Detect which cell encompasses the target text, then output its (X, Y) center coordinate. 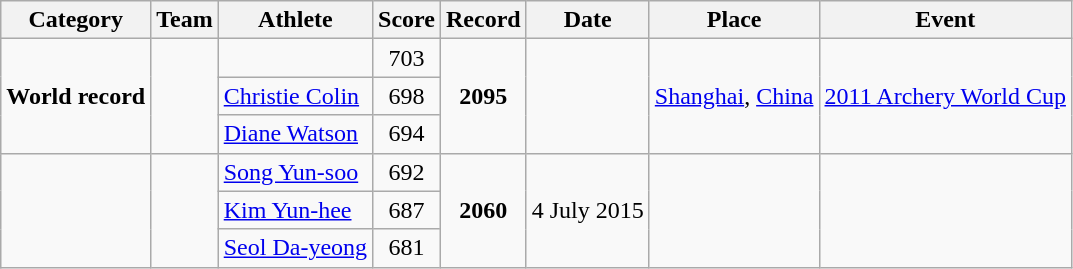
4 July 2015 (588, 210)
698 (407, 96)
Score (407, 20)
Diane Watson (295, 134)
Seol Da-yeong (295, 248)
Christie Colin (295, 96)
703 (407, 58)
681 (407, 248)
World record (76, 96)
Kim Yun-hee (295, 210)
Shanghai, China (734, 96)
Team (185, 20)
Category (76, 20)
Place (734, 20)
687 (407, 210)
2011 Archery World Cup (945, 96)
692 (407, 172)
Record (484, 20)
2060 (484, 210)
Event (945, 20)
2095 (484, 96)
Date (588, 20)
694 (407, 134)
Song Yun-soo (295, 172)
Athlete (295, 20)
